Identify which cell holds the provided text, then report its (x, y) central coordinate. 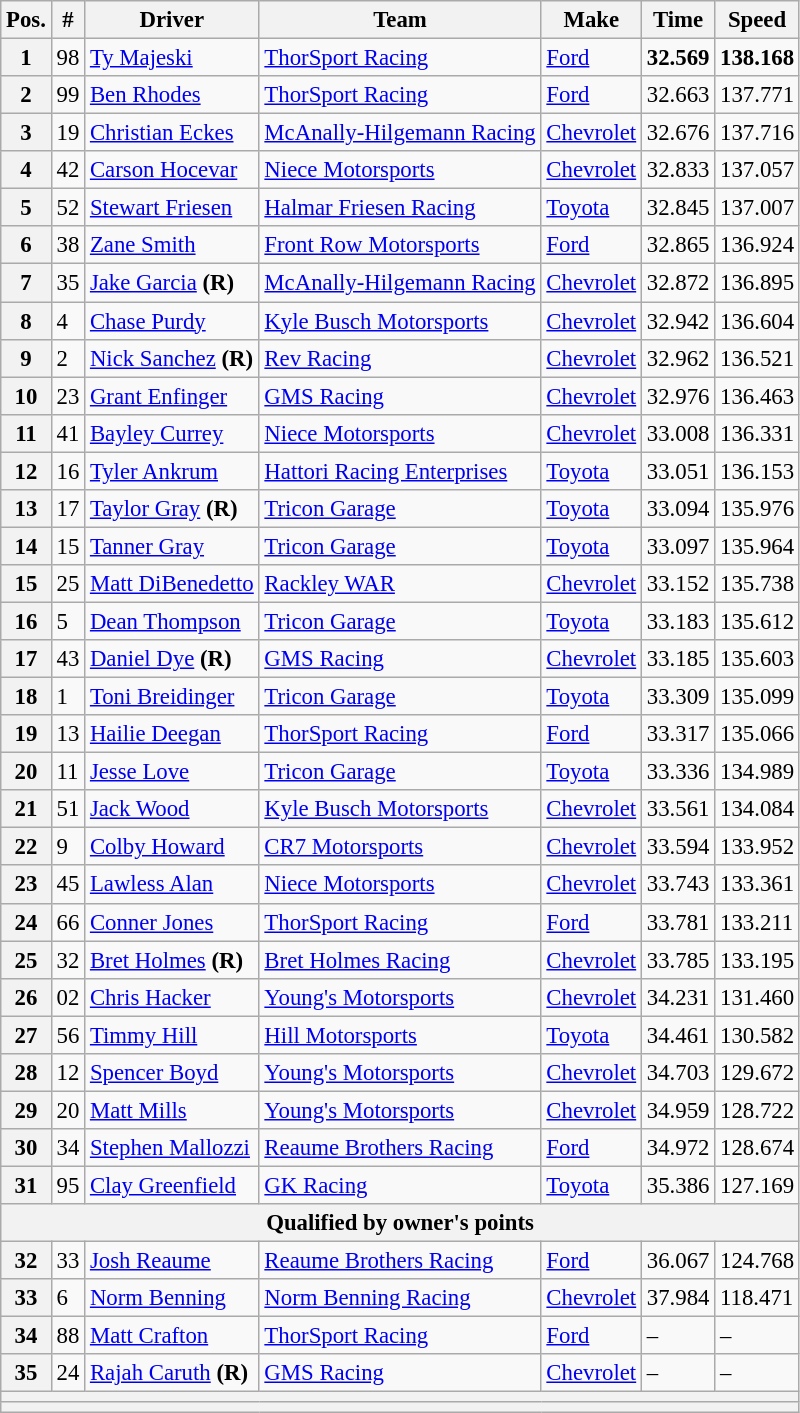
118.471 (758, 1298)
Matt DiBenedetto (172, 584)
Carson Hocevar (172, 170)
33.309 (678, 697)
33.051 (678, 471)
137.057 (758, 170)
95 (68, 1185)
31 (26, 1185)
136.895 (758, 283)
128.722 (758, 1110)
36.067 (678, 1261)
Driver (172, 20)
137.771 (758, 95)
Chase Purdy (172, 321)
8 (26, 321)
34.231 (678, 997)
18 (26, 697)
38 (68, 245)
# (68, 20)
Nick Sanchez (R) (172, 358)
Grant Enfinger (172, 396)
Bayley Currey (172, 433)
Stephen Mallozzi (172, 1148)
133.952 (758, 847)
27 (26, 1035)
Speed (758, 20)
Hattori Racing Enterprises (400, 471)
Rajah Caruth (R) (172, 1373)
Pos. (26, 20)
133.195 (758, 960)
Toni Breidinger (172, 697)
Team (400, 20)
34.461 (678, 1035)
136.463 (758, 396)
138.168 (758, 58)
33.336 (678, 772)
Make (591, 20)
33.561 (678, 809)
29 (26, 1110)
131.460 (758, 997)
Halmar Friesen Racing (400, 208)
Stewart Friesen (172, 208)
135.976 (758, 509)
136.331 (758, 433)
Zane Smith (172, 245)
32.663 (678, 95)
Ty Majeski (172, 58)
99 (68, 95)
134.989 (758, 772)
33.094 (678, 509)
Bret Holmes Racing (400, 960)
137.007 (758, 208)
135.099 (758, 697)
33.781 (678, 922)
14 (26, 546)
Norm Benning (172, 1298)
32.676 (678, 133)
37.984 (678, 1298)
Rackley WAR (400, 584)
33.185 (678, 659)
32.569 (678, 58)
Hailie Deegan (172, 734)
34.959 (678, 1110)
33.097 (678, 546)
41 (68, 433)
136.153 (758, 471)
Matt Crafton (172, 1336)
35.386 (678, 1185)
30 (26, 1148)
135.612 (758, 621)
Clay Greenfield (172, 1185)
10 (26, 396)
128.674 (758, 1148)
Ben Rhodes (172, 95)
22 (26, 847)
Jesse Love (172, 772)
32.976 (678, 396)
32.942 (678, 321)
136.604 (758, 321)
136.521 (758, 358)
34.972 (678, 1148)
Jack Wood (172, 809)
133.211 (758, 922)
51 (68, 809)
135.603 (758, 659)
43 (68, 659)
135.738 (758, 584)
52 (68, 208)
137.716 (758, 133)
Qualified by owner's points (400, 1223)
134.084 (758, 809)
135.964 (758, 546)
88 (68, 1336)
127.169 (758, 1185)
7 (26, 283)
Timmy Hill (172, 1035)
42 (68, 170)
Conner Jones (172, 922)
66 (68, 922)
Jake Garcia (R) (172, 283)
33.183 (678, 621)
135.066 (758, 734)
Christian Eckes (172, 133)
133.361 (758, 885)
32.962 (678, 358)
Front Row Motorsports (400, 245)
28 (26, 1073)
129.672 (758, 1073)
Daniel Dye (R) (172, 659)
Josh Reaume (172, 1261)
Norm Benning Racing (400, 1298)
Hill Motorsports (400, 1035)
33.743 (678, 885)
Rev Racing (400, 358)
32.833 (678, 170)
21 (26, 809)
Colby Howard (172, 847)
Tanner Gray (172, 546)
Tyler Ankrum (172, 471)
45 (68, 885)
32.872 (678, 283)
33.008 (678, 433)
33.152 (678, 584)
Dean Thompson (172, 621)
CR7 Motorsports (400, 847)
124.768 (758, 1261)
130.582 (758, 1035)
33.785 (678, 960)
32.865 (678, 245)
Matt Mills (172, 1110)
Lawless Alan (172, 885)
98 (68, 58)
Time (678, 20)
56 (68, 1035)
136.924 (758, 245)
3 (26, 133)
Bret Holmes (R) (172, 960)
33.317 (678, 734)
02 (68, 997)
33.594 (678, 847)
26 (26, 997)
34.703 (678, 1073)
32.845 (678, 208)
Chris Hacker (172, 997)
Spencer Boyd (172, 1073)
Taylor Gray (R) (172, 509)
GK Racing (400, 1185)
